Provide the [X, Y] coordinate of the cell's center where the given text is located.  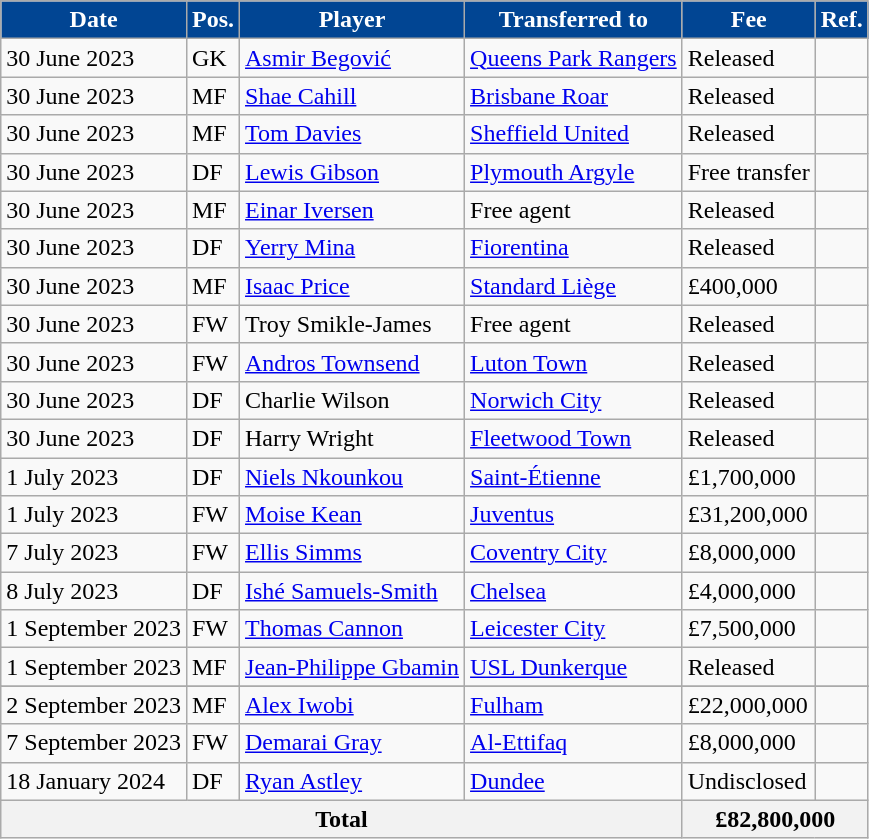
Isaac Price [352, 286]
Date [94, 20]
Yerry Mina [352, 248]
Harry Wright [352, 438]
Jean-Philippe Gbamin [352, 667]
Asmir Begović [352, 58]
Moise Kean [352, 515]
7 July 2023 [94, 553]
Al-Ettifaq [574, 743]
GK [212, 58]
Troy Smikle-James [352, 324]
£1,700,000 [748, 477]
Juventus [574, 515]
Ishé Samuels-Smith [352, 591]
Brisbane Roar [574, 96]
Niels Nkounkou [352, 477]
£400,000 [748, 286]
Free transfer [748, 172]
Ryan Astley [352, 781]
Standard Liège [574, 286]
8 July 2023 [94, 591]
USL Dunkerque [574, 667]
Luton Town [574, 362]
£4,000,000 [748, 591]
Total [342, 819]
Player [352, 20]
Pos. [212, 20]
Einar Iversen [352, 210]
Fulham [574, 705]
Saint-Étienne [574, 477]
£82,800,000 [775, 819]
Transferred to [574, 20]
7 September 2023 [94, 743]
Charlie Wilson [352, 400]
Fiorentina [574, 248]
£7,500,000 [748, 629]
Plymouth Argyle [574, 172]
Coventry City [574, 553]
2 September 2023 [94, 705]
Leicester City [574, 629]
Lewis Gibson [352, 172]
Norwich City [574, 400]
Fee [748, 20]
Sheffield United [574, 134]
18 January 2024 [94, 781]
Dundee [574, 781]
Undisclosed [748, 781]
Tom Davies [352, 134]
£22,000,000 [748, 705]
Demarai Gray [352, 743]
Andros Townsend [352, 362]
Fleetwood Town [574, 438]
Shae Cahill [352, 96]
Chelsea [574, 591]
Thomas Cannon [352, 629]
£31,200,000 [748, 515]
Queens Park Rangers [574, 58]
Ellis Simms [352, 553]
Ref. [842, 20]
Alex Iwobi [352, 705]
